For the text-containing cell, return its midpoint in (x, y) coordinate format. 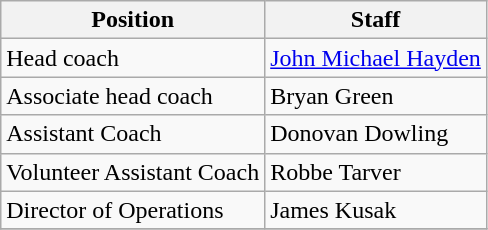
Bryan Green (376, 96)
Donovan Dowling (376, 134)
James Kusak (376, 210)
Director of Operations (133, 210)
Assistant Coach (133, 134)
John Michael Hayden (376, 58)
Volunteer Assistant Coach (133, 172)
Position (133, 20)
Staff (376, 20)
Head coach (133, 58)
Robbe Tarver (376, 172)
Associate head coach (133, 96)
